From the cell containing the given text, extract its center point as (X, Y) coordinate. 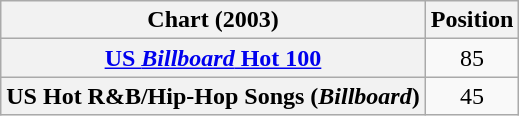
Position (472, 20)
US Hot R&B/Hip-Hop Songs (Billboard) (213, 96)
US Billboard Hot 100 (213, 58)
45 (472, 96)
Chart (2003) (213, 20)
85 (472, 58)
